Return the (X, Y) coordinate for the center point of the cell that contains the specified text.  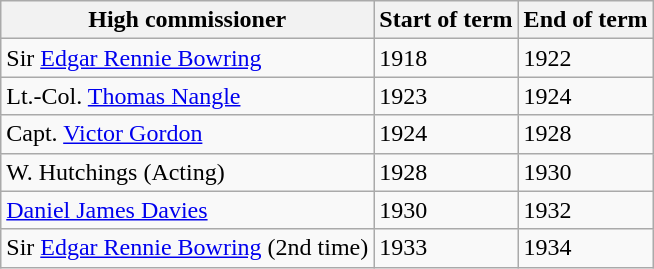
Lt.-Col. Thomas Nangle (188, 96)
High commissioner (188, 20)
End of term (586, 20)
1922 (586, 58)
1932 (586, 210)
Start of term (446, 20)
W. Hutchings (Acting) (188, 172)
Sir Edgar Rennie Bowring (188, 58)
1923 (446, 96)
1934 (586, 248)
1918 (446, 58)
Sir Edgar Rennie Bowring (2nd time) (188, 248)
Daniel James Davies (188, 210)
1933 (446, 248)
Capt. Victor Gordon (188, 134)
